Detect which cell encompasses the target text, then output its (x, y) center coordinate. 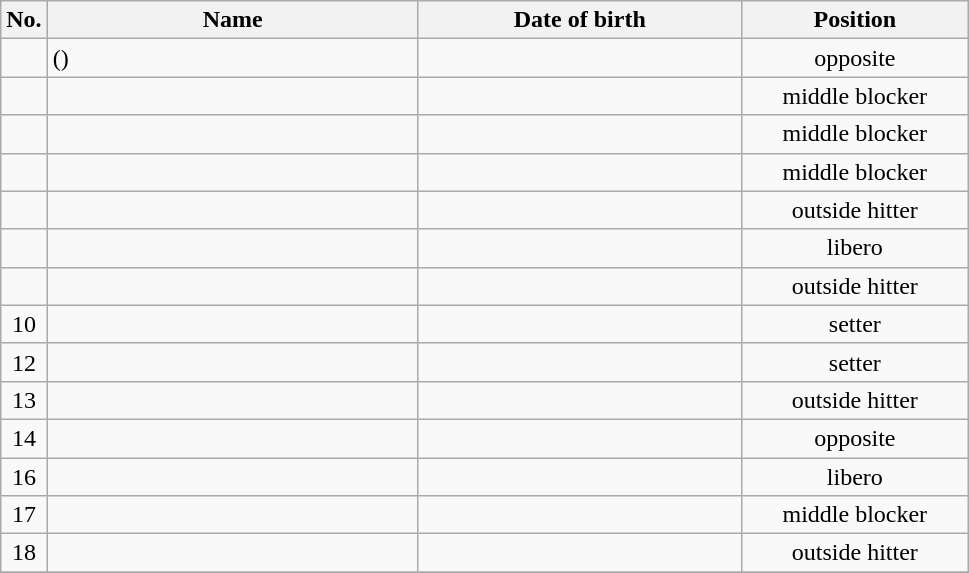
16 (24, 477)
Date of birth (580, 20)
Position (854, 20)
() (232, 58)
12 (24, 362)
17 (24, 515)
18 (24, 553)
10 (24, 324)
Name (232, 20)
13 (24, 400)
14 (24, 438)
No. (24, 20)
